Extract the [x, y] coordinate from the center of the cell holding the provided text.  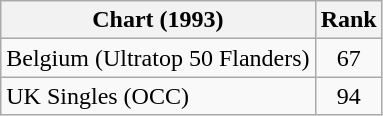
94 [348, 96]
Rank [348, 20]
UK Singles (OCC) [158, 96]
67 [348, 58]
Chart (1993) [158, 20]
Belgium (Ultratop 50 Flanders) [158, 58]
